Return the [X, Y] coordinate for the center point of the cell that contains the specified text.  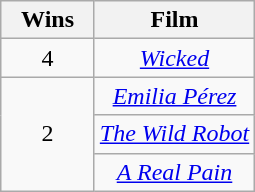
4 [48, 58]
Wins [48, 20]
2 [48, 134]
Film [174, 20]
The Wild Robot [174, 134]
Wicked [174, 58]
Emilia Pérez [174, 96]
A Real Pain [174, 172]
